From the cell containing the given text, extract its center point as (X, Y) coordinate. 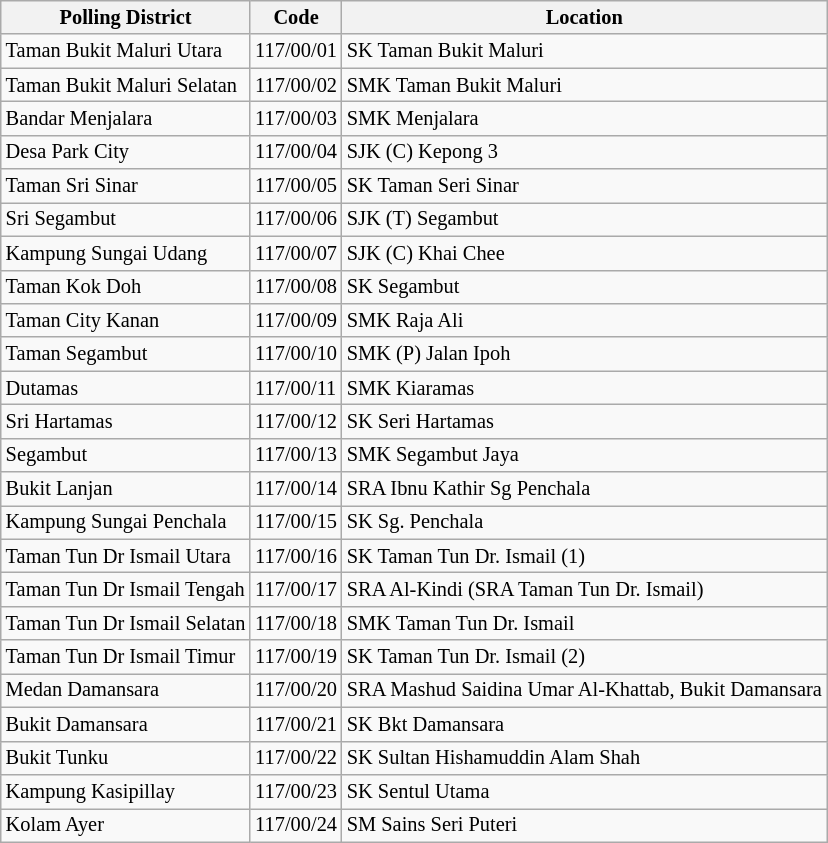
Kolam Ayer (126, 825)
117/00/10 (296, 354)
117/00/03 (296, 118)
SJK (C) Khai Chee (584, 253)
117/00/20 (296, 690)
117/00/11 (296, 388)
Code (296, 17)
SK Seri Hartamas (584, 421)
Bukit Lanjan (126, 489)
Desa Park City (126, 152)
SK Bkt Damansara (584, 724)
117/00/17 (296, 589)
Taman Sri Sinar (126, 186)
SMK (P) Jalan Ipoh (584, 354)
SK Sultan Hishamuddin Alam Shah (584, 758)
Bukit Damansara (126, 724)
Taman Tun Dr Ismail Tengah (126, 589)
SRA Ibnu Kathir Sg Penchala (584, 489)
117/00/18 (296, 623)
117/00/13 (296, 455)
SMK Segambut Jaya (584, 455)
117/00/08 (296, 287)
117/00/14 (296, 489)
Location (584, 17)
117/00/15 (296, 522)
117/00/01 (296, 51)
Taman Tun Dr Ismail Timur (126, 657)
SMK Raja Ali (584, 320)
SK Taman Bukit Maluri (584, 51)
117/00/02 (296, 85)
Kampung Sungai Udang (126, 253)
SK Taman Tun Dr. Ismail (1) (584, 556)
SMK Kiaramas (584, 388)
SMK Menjalara (584, 118)
SRA Mashud Saidina Umar Al-Khattab, Bukit Damansara (584, 690)
117/00/21 (296, 724)
117/00/19 (296, 657)
117/00/06 (296, 219)
Polling District (126, 17)
117/00/24 (296, 825)
SJK (C) Kepong 3 (584, 152)
117/00/09 (296, 320)
Taman Segambut (126, 354)
Bandar Menjalara (126, 118)
117/00/05 (296, 186)
Medan Damansara (126, 690)
Taman Kok Doh (126, 287)
117/00/07 (296, 253)
Dutamas (126, 388)
SMK Taman Bukit Maluri (584, 85)
Taman Tun Dr Ismail Selatan (126, 623)
SMK Taman Tun Dr. Ismail (584, 623)
Taman Bukit Maluri Selatan (126, 85)
Taman Bukit Maluri Utara (126, 51)
SK Taman Seri Sinar (584, 186)
Taman Tun Dr Ismail Utara (126, 556)
SK Taman Tun Dr. Ismail (2) (584, 657)
Segambut (126, 455)
Kampung Sungai Penchala (126, 522)
Bukit Tunku (126, 758)
117/00/22 (296, 758)
Sri Segambut (126, 219)
Sri Hartamas (126, 421)
SK Sentul Utama (584, 791)
SJK (T) Segambut (584, 219)
Kampung Kasipillay (126, 791)
117/00/12 (296, 421)
117/00/23 (296, 791)
Taman City Kanan (126, 320)
SM Sains Seri Puteri (584, 825)
SRA Al-Kindi (SRA Taman Tun Dr. Ismail) (584, 589)
117/00/04 (296, 152)
117/00/16 (296, 556)
SK Sg. Penchala (584, 522)
SK Segambut (584, 287)
